From the cell containing the given text, extract its center point as (x, y) coordinate. 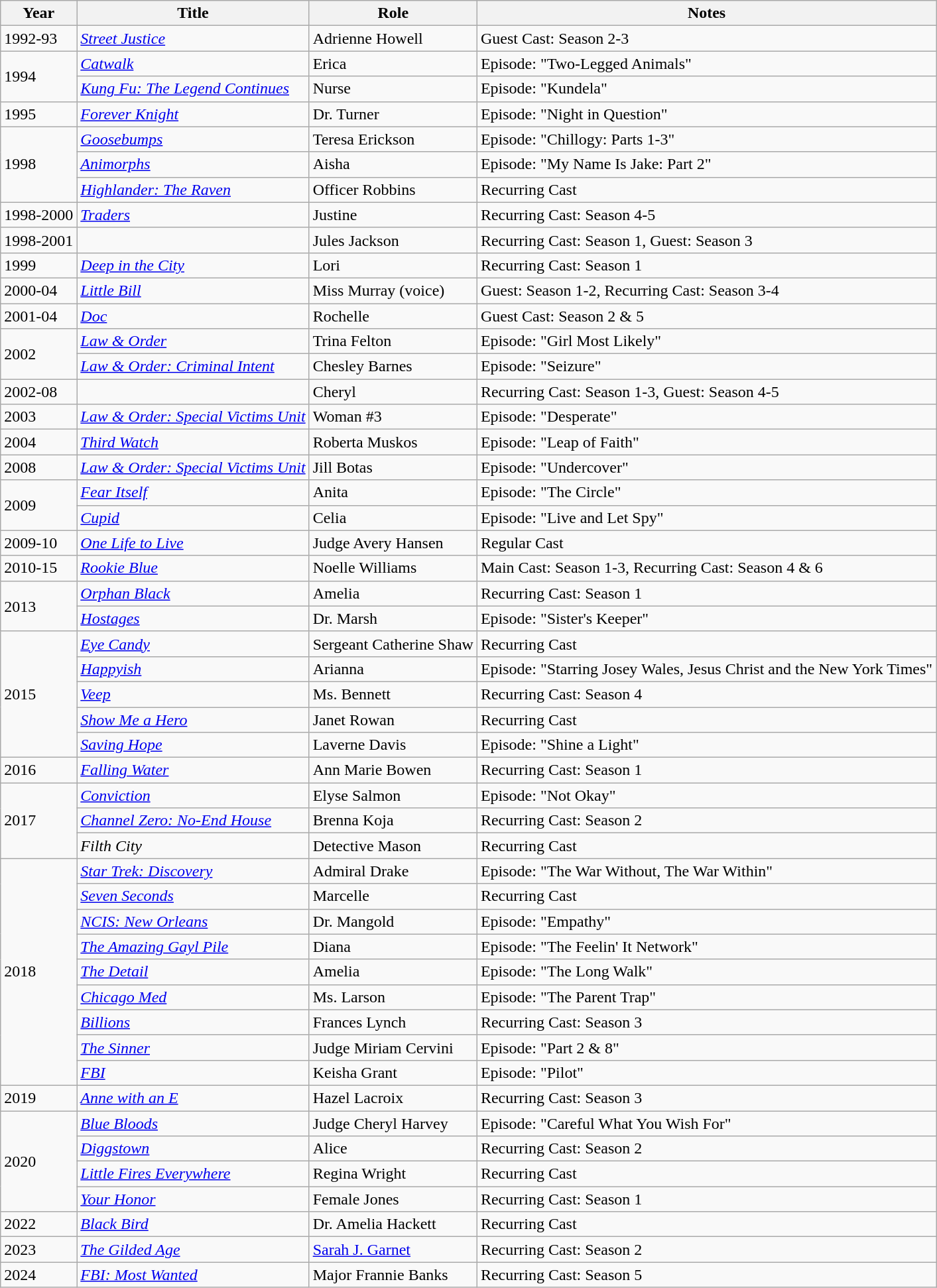
Episode: "Careful What You Wish For" (706, 1124)
Recurring Cast: Season 5 (706, 1275)
Laverne Davis (393, 745)
Episode: "Seizure" (706, 367)
Jules Jackson (393, 240)
Episode: "Two-Legged Animals" (706, 64)
Arianna (393, 669)
Animorphs (193, 164)
Judge Cheryl Harvey (393, 1124)
Episode: "Not Okay" (706, 795)
The Gilded Age (193, 1250)
Doc (193, 316)
Admiral Drake (393, 871)
Anne with an E (193, 1098)
Officer Robbins (393, 190)
Little Fires Everywhere (193, 1174)
Dr. Marsh (393, 618)
Sergeant Catherine Shaw (393, 644)
One Life to Live (193, 543)
1995 (38, 114)
Law & Order (193, 341)
2023 (38, 1250)
Episode: "The War Without, The War Within" (706, 871)
2009 (38, 505)
Keisha Grant (393, 1073)
Dr. Amelia Hackett (393, 1224)
Year (38, 13)
1998-2001 (38, 240)
Hazel Lacroix (393, 1098)
Traders (193, 215)
Chesley Barnes (393, 367)
Major Frannie Banks (393, 1275)
Trina Felton (393, 341)
2000-04 (38, 290)
Episode: "The Circle" (706, 493)
2009-10 (38, 543)
The Detail (193, 972)
Falling Water (193, 770)
2003 (38, 417)
Regina Wright (393, 1174)
2018 (38, 972)
Celia (393, 518)
2015 (38, 694)
Deep in the City (193, 265)
Episode: "Shine a Light" (706, 745)
Episode: "Undercover" (706, 467)
Episode: "Live and Let Spy" (706, 518)
Erica (393, 64)
2010-15 (38, 568)
2013 (38, 606)
Episode: "Sister's Keeper" (706, 618)
Channel Zero: No-End House (193, 821)
NCIS: New Orleans (193, 921)
Show Me a Hero (193, 719)
FBI (193, 1073)
1992-93 (38, 38)
Episode: "Pilot" (706, 1073)
Nurse (393, 89)
Eye Candy (193, 644)
Woman #3 (393, 417)
Star Trek: Discovery (193, 871)
Episode: "My Name Is Jake: Part 2" (706, 164)
Notes (706, 13)
Marcelle (393, 896)
Forever Knight (193, 114)
Dr. Turner (393, 114)
2004 (38, 442)
1994 (38, 76)
FBI: Most Wanted (193, 1275)
Fear Itself (193, 493)
Teresa Erickson (393, 139)
Episode: "The Long Walk" (706, 972)
2002 (38, 354)
Cheryl (393, 392)
Episode: "Desperate" (706, 417)
Aisha (393, 164)
Goosebumps (193, 139)
Blue Bloods (193, 1124)
Jill Botas (393, 467)
2024 (38, 1275)
1999 (38, 265)
Law & Order: Criminal Intent (193, 367)
Judge Miriam Cervini (393, 1047)
Veep (193, 694)
Little Bill (193, 290)
Regular Cast (706, 543)
Catwalk (193, 64)
Lori (393, 265)
Female Jones (393, 1199)
Anita (393, 493)
Conviction (193, 795)
Orphan Black (193, 593)
Highlander: The Raven (193, 190)
Ms. Larson (393, 997)
Episode: "Night in Question" (706, 114)
Dr. Mangold (393, 921)
Alice (393, 1149)
Recurring Cast: Season 4 (706, 694)
Ms. Bennett (393, 694)
Episode: "The Parent Trap" (706, 997)
Roberta Muskos (393, 442)
Cupid (193, 518)
2008 (38, 467)
Judge Avery Hansen (393, 543)
Role (393, 13)
Ann Marie Bowen (393, 770)
Saving Hope (193, 745)
Diggstown (193, 1149)
Recurring Cast: Season 4-5 (706, 215)
Episode: "Empathy" (706, 921)
Title (193, 13)
2020 (38, 1161)
1998-2000 (38, 215)
Justine (393, 215)
Hostages (193, 618)
Guest Cast: Season 2-3 (706, 38)
Main Cast: Season 1-3, Recurring Cast: Season 4 & 6 (706, 568)
Recurring Cast: Season 1, Guest: Season 3 (706, 240)
2002-08 (38, 392)
Janet Rowan (393, 719)
Sarah J. Garnet (393, 1250)
1998 (38, 164)
2019 (38, 1098)
Episode: "Starring Josey Wales, Jesus Christ and the New York Times" (706, 669)
Adrienne Howell (393, 38)
Episode: "Leap of Faith" (706, 442)
2017 (38, 821)
Frances Lynch (393, 1022)
Episode: "Girl Most Likely" (706, 341)
Filth City (193, 846)
Seven Seconds (193, 896)
Guest Cast: Season 2 & 5 (706, 316)
The Amazing Gayl Pile (193, 947)
Episode: "Part 2 & 8" (706, 1047)
Brenna Koja (393, 821)
Kung Fu: The Legend Continues (193, 89)
Episode: "Chillogy: Parts 1-3" (706, 139)
Black Bird (193, 1224)
The Sinner (193, 1047)
Billions (193, 1022)
Your Honor (193, 1199)
Street Justice (193, 38)
Noelle Williams (393, 568)
2022 (38, 1224)
Episode: "The Feelin' It Network" (706, 947)
Guest: Season 1-2, Recurring Cast: Season 3-4 (706, 290)
Happyish (193, 669)
Chicago Med (193, 997)
Rookie Blue (193, 568)
2001-04 (38, 316)
Miss Murray (voice) (393, 290)
2016 (38, 770)
Rochelle (393, 316)
Recurring Cast: Season 1-3, Guest: Season 4-5 (706, 392)
Episode: "Kundela" (706, 89)
Detective Mason (393, 846)
Elyse Salmon (393, 795)
Diana (393, 947)
Third Watch (193, 442)
